Identify which cell holds the provided text, then report its (X, Y) central coordinate. 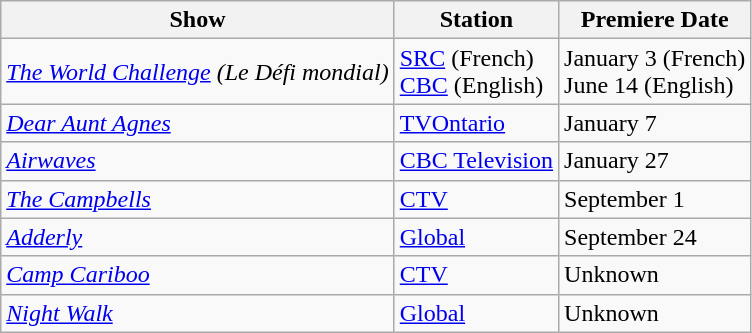
January 7 (655, 123)
The Campbells (198, 199)
Station (476, 20)
Night Walk (198, 313)
The World Challenge (Le Défi mondial) (198, 72)
Premiere Date (655, 20)
Adderly (198, 237)
SRC (French)CBC (English) (476, 72)
January 3 (French)June 14 (English) (655, 72)
Show (198, 20)
Camp Cariboo (198, 275)
Airwaves (198, 161)
Dear Aunt Agnes (198, 123)
September 1 (655, 199)
September 24 (655, 237)
January 27 (655, 161)
CBC Television (476, 161)
TVOntario (476, 123)
